Identify which cell holds the provided text, then report its (X, Y) central coordinate. 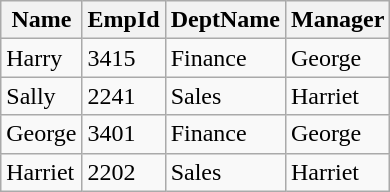
Sally (42, 96)
3415 (124, 58)
2202 (124, 172)
2241 (124, 96)
3401 (124, 134)
Manager (337, 20)
DeptName (225, 20)
Harry (42, 58)
Name (42, 20)
EmpId (124, 20)
